Detect which cell encompasses the target text, then output its (x, y) center coordinate. 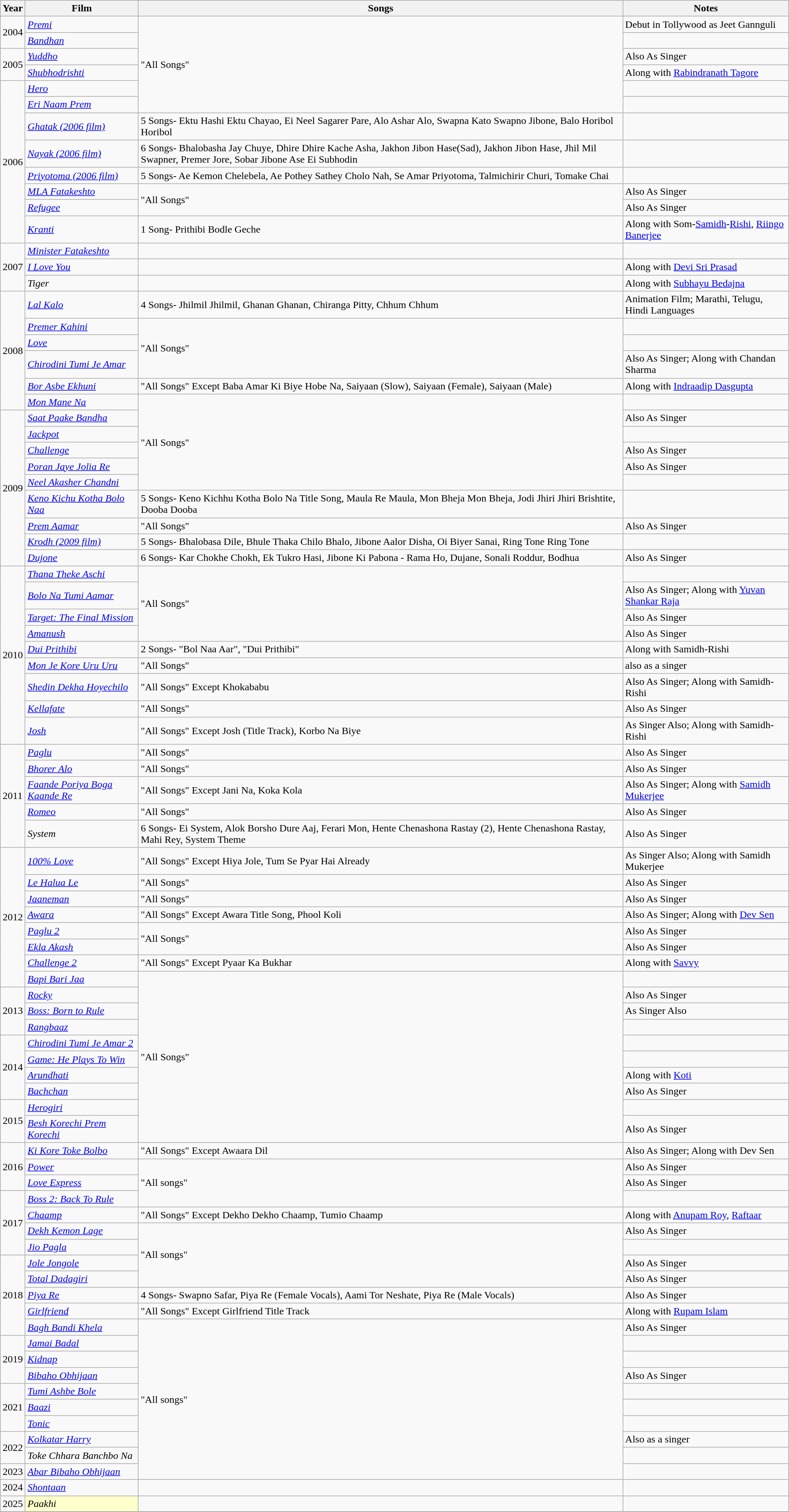
"All Songs" Except Khokababu (380, 687)
"All Songs" Except Josh (Title Track), Korbo Na Biye (380, 731)
Rangbaaz (82, 1027)
Chaamp (82, 1215)
Debut in Tollywood as Jeet Gannguli (706, 24)
Boss 2: Back To Rule (82, 1199)
Along with Anupam Roy, Raftaar (706, 1215)
Bolo Na Tumi Aamar (82, 596)
Arundhati (82, 1075)
Minister Fatakeshto (82, 251)
2005 (13, 64)
Along with Som-Samidh-Rishi, Riingo Banerjee (706, 229)
2025 (13, 1504)
2017 (13, 1223)
4 Songs- Swapno Safar, Piya Re (Female Vocals), Aami Tor Neshate, Piya Re (Male Vocals) (380, 1295)
I Love You (82, 267)
Faande Poriya Boga Kaande Re (82, 790)
Also As Singer; Along with Chandan Sharma (706, 364)
Awara (82, 915)
Challenge (82, 450)
Tonic (82, 1424)
Tumi Ashbe Bole (82, 1391)
Also as a singer (706, 1440)
Chirodini Tumi Je Amar (82, 364)
Jole Jongole (82, 1263)
"All Songs" Except Pyaar Ka Bukhar (380, 963)
Mon Mane Na (82, 402)
Love (82, 343)
Toke Chhara Banchbo Na (82, 1456)
Prem Aamar (82, 525)
Abar Bibaho Obhijaan (82, 1472)
Also As Singer; Along with Samidh-Rishi (706, 687)
Ghatak (2006 film) (82, 126)
5 Songs- Ae Kemon Chelebela, Ae Pothey Sathey Cholo Nah, Se Amar Priyotoma, Talmichirir Churi, Tomake Chai (380, 175)
As Singer Also (706, 1011)
Girlfriend (82, 1311)
Notes (706, 8)
2022 (13, 1448)
2008 (13, 351)
Along with Subhayu Bedajna (706, 283)
Shontaan (82, 1488)
Romeo (82, 812)
Challenge 2 (82, 963)
1 Song- Prithibi Bodle Geche (380, 229)
2012 (13, 917)
Kolkatar Harry (82, 1440)
Bibaho Obhijaan (82, 1375)
Chirodini Tumi Je Amar 2 (82, 1043)
2019 (13, 1359)
Keno Kichu Kotha Bolo Naa (82, 504)
Mon Je Kore Uru Uru (82, 665)
2021 (13, 1407)
Jackpot (82, 434)
Kellafate (82, 709)
2004 (13, 32)
Ki Kore Toke Bolbo (82, 1151)
As Singer Also; Along with Samidh-Rishi (706, 731)
Poran Jaye Jolia Re (82, 466)
Total Dadagiri (82, 1279)
Priyotoma (2006 film) (82, 175)
5 Songs- Keno Kichhu Kotha Bolo Na Title Song, Maula Re Maula, Mon Bheja Mon Bheja, Jodi Jhiri Jhiri Brishtite, Dooba Dooba (380, 504)
Dujone (82, 558)
Le Halua Le (82, 883)
Along with Samidh-Rishi (706, 649)
4 Songs- Jhilmil Jhilmil, Ghanan Ghanan, Chiranga Pitty, Chhum Chhum (380, 305)
Premi (82, 24)
Dui Prithibi (82, 649)
Premer Kahini (82, 327)
6 Songs- Ei System, Alok Borsho Dure Aaj, Ferari Mon, Hente Chenashona Rastay (2), Hente Chenashona Rastay, Mahi Rey, System Theme (380, 834)
Love Express (82, 1183)
Along with Savvy (706, 963)
"All Songs" Except Awaara Dil (380, 1151)
System (82, 834)
Shedin Dekha Hoyechilo (82, 687)
Tiger (82, 283)
Songs (380, 8)
Dekh Kemon Lage (82, 1231)
Yuddho (82, 56)
Baazi (82, 1407)
Nayak (2006 film) (82, 153)
Lal Kalo (82, 305)
Also As Singer; Along with Samidh Mukerjee (706, 790)
2 Songs- "Bol Naa Aar", "Dui Prithibi" (380, 649)
Besh Korechi Prem Korechi (82, 1129)
100% Love (82, 861)
2014 (13, 1067)
2018 (13, 1295)
"All Songs" Except Jani Na, Koka Kola (380, 790)
Kranti (82, 229)
Kidnap (82, 1359)
2015 (13, 1121)
Power (82, 1167)
Year (13, 8)
6 Songs- Kar Chokhe Chokh, Ek Tukro Hasi, Jibone Ki Pabona - Rama Ho, Dujane, Sonali Roddur, Bodhua (380, 558)
Piya Re (82, 1295)
2024 (13, 1488)
Rocky (82, 995)
2010 (13, 655)
Boss: Born to Rule (82, 1011)
Target: The Final Mission (82, 617)
Paakhi (82, 1504)
"All Songs" Except Girlfriend Title Track (380, 1311)
As Singer Also; Along with Samidh Mukerjee (706, 861)
2007 (13, 267)
Game: He Plays To Win (82, 1059)
2023 (13, 1472)
Amanush (82, 633)
Shubhodrishti (82, 72)
Josh (82, 731)
Eri Naam Prem (82, 105)
Along with Rupam Islam (706, 1311)
Along with Koti (706, 1075)
Herogiri (82, 1107)
Bor Asbe Ekhuni (82, 386)
2009 (13, 488)
Along with Indraadip Dasgupta (706, 386)
Bachchan (82, 1091)
Along with Devi Sri Prasad (706, 267)
5 Songs- Bhalobasa Dile, Bhule Thaka Chilo Bhalo, Jibone Aalor Disha, Oi Biyer Sanai, Ring Tone Ring Tone (380, 542)
Hero (82, 88)
"All Songs" Except Hiya Jole, Tum Se Pyar Hai Already (380, 861)
2013 (13, 1011)
Bagh Bandi Khela (82, 1327)
2011 (13, 796)
Bhorer Alo (82, 768)
Refugee (82, 207)
Neel Akasher Chandni (82, 482)
"All Songs" Except Baba Amar Ki Biye Hobe Na, Saiyaan (Slow), Saiyaan (Female), Saiyaan (Male) (380, 386)
Thana Theke Aschi (82, 574)
Saat Paake Bandha (82, 418)
2006 (13, 162)
Film (82, 8)
Krodh (2009 film) (82, 542)
Jamai Badal (82, 1343)
Ekla Akash (82, 947)
Also As Singer; Along with Yuvan Shankar Raja (706, 596)
MLA Fatakeshto (82, 191)
Bandhan (82, 40)
5 Songs- Ektu Hashi Ektu Chayao, Ei Neel Sagarer Pare, Alo Ashar Alo, Swapna Kato Swapno Jibone, Balo Horibol Horibol (380, 126)
also as a singer (706, 665)
2016 (13, 1167)
Jio Pagla (82, 1247)
"All Songs" Except Awara Title Song, Phool Koli (380, 915)
Along with Rabindranath Tagore (706, 72)
Paglu (82, 752)
"All Songs" Except Dekho Dekho Chaamp, Tumio Chaamp (380, 1215)
Animation Film; Marathi, Telugu, Hindi Languages (706, 305)
Jaaneman (82, 899)
Bapi Bari Jaa (82, 979)
Paglu 2 (82, 931)
